From the cell containing the given text, extract its center point as [x, y] coordinate. 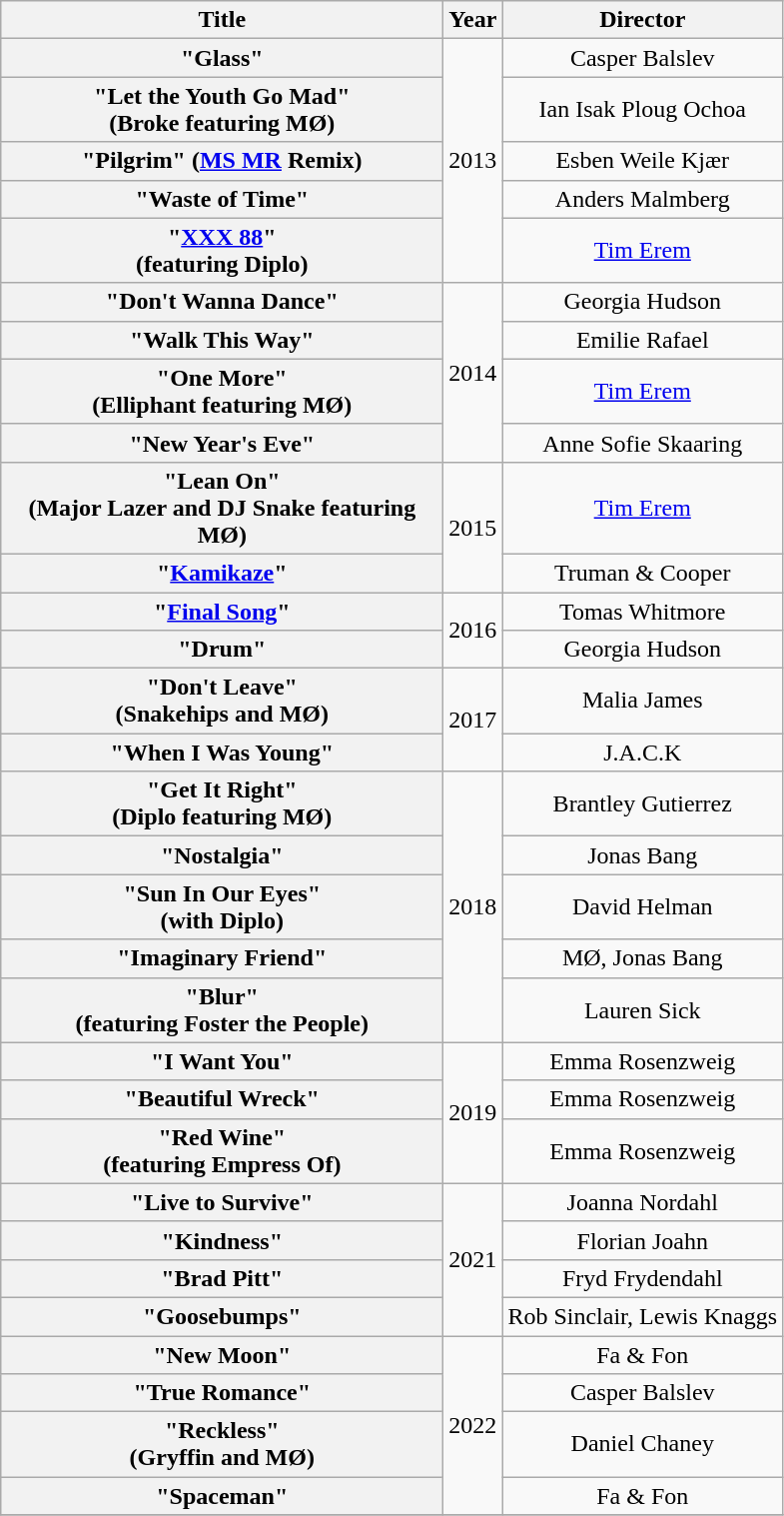
"When I Was Young" [222, 753]
"Nostalgia" [222, 855]
Lauren Sick [643, 1009]
"Red Wine"(featuring Empress Of) [222, 1151]
David Helman [643, 907]
MØ, Jonas Bang [643, 958]
"New Moon" [222, 1354]
"Don't Wanna Dance" [222, 302]
"Brad Pitt" [222, 1278]
"Get It Right"(Diplo featuring MØ) [222, 803]
Florian Joahn [643, 1240]
"True Romance" [222, 1393]
"Glass" [222, 58]
"Lean On"(Major Lazer and DJ Snake featuring MØ) [222, 508]
"Spaceman" [222, 1496]
2017 [473, 720]
"Beautiful Wreck" [222, 1099]
"Don't Leave"(Snakehips and MØ) [222, 702]
Rob Sinclair, Lewis Knaggs [643, 1316]
Jonas Bang [643, 855]
2018 [473, 907]
2015 [473, 527]
Ian Isak Ploug Ochoa [643, 110]
Truman & Cooper [643, 573]
Anders Malmberg [643, 199]
"Live to Survive" [222, 1202]
"Waste of Time" [222, 199]
"Kindness" [222, 1240]
"Goosebumps" [222, 1316]
Joanna Nordahl [643, 1202]
"Pilgrim" (MS MR Remix) [222, 161]
Year [473, 20]
2013 [473, 161]
J.A.C.K [643, 753]
"One More"(Elliphant featuring MØ) [222, 392]
Tomas Whitmore [643, 611]
Brantley Gutierrez [643, 803]
Esben Weile Kjær [643, 161]
"Walk This Way" [222, 340]
2019 [473, 1113]
Emilie Rafael [643, 340]
Daniel Chaney [643, 1445]
"New Year's Eve" [222, 443]
2021 [473, 1259]
2014 [473, 372]
"Drum" [222, 650]
"I Want You" [222, 1061]
Anne Sofie Skaaring [643, 443]
"Sun In Our Eyes"(with Diplo) [222, 907]
"Kamikaze" [222, 573]
"Blur"(featuring Foster the People) [222, 1009]
Director [643, 20]
Fryd Frydendahl [643, 1278]
Malia James [643, 702]
2016 [473, 630]
Title [222, 20]
2022 [473, 1425]
"Let the Youth Go Mad"(Broke featuring MØ) [222, 110]
"Reckless"(Gryffin and MØ) [222, 1445]
"Final Song" [222, 611]
"Imaginary Friend" [222, 958]
"XXX 88"(featuring Diplo) [222, 250]
